Identify which cell holds the provided text, then report its [X, Y] central coordinate. 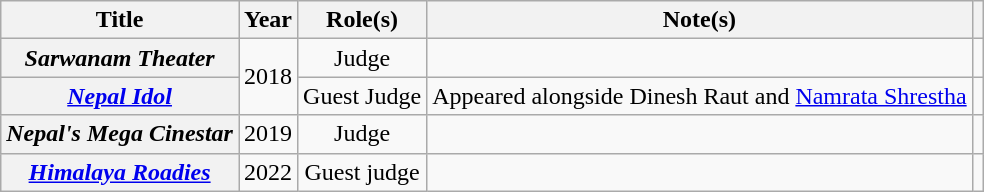
Sarwanam Theater [120, 58]
Nepal's Mega Cinestar [120, 134]
2019 [268, 134]
Year [268, 20]
2022 [268, 172]
Nepal Idol [120, 96]
Appeared alongside Dinesh Raut and Namrata Shrestha [700, 96]
Himalaya Roadies [120, 172]
Note(s) [700, 20]
Guest Judge [362, 96]
Role(s) [362, 20]
2018 [268, 77]
Guest judge [362, 172]
Title [120, 20]
